Provide the (x, y) coordinate of the cell's center where the given text is located.  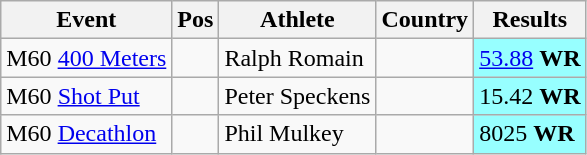
Results (530, 20)
Country (425, 20)
Event (86, 20)
Athlete (298, 20)
Peter Speckens (298, 96)
M60 Shot Put (86, 96)
M60 Decathlon (86, 134)
Phil Mulkey (298, 134)
15.42 WR (530, 96)
Pos (196, 20)
53.88 WR (530, 58)
8025 WR (530, 134)
M60 400 Meters (86, 58)
Ralph Romain (298, 58)
